Provide the [x, y] coordinate of the cell's center where the given text is located.  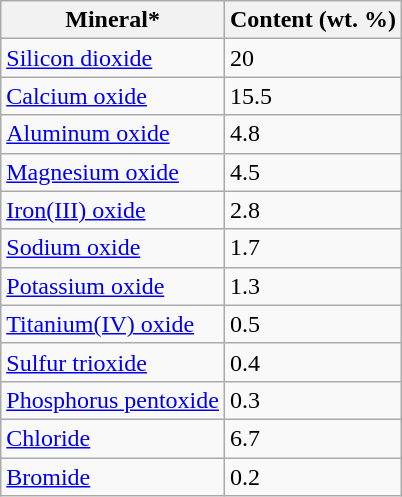
Bromide [113, 477]
Titanium(IV) oxide [113, 324]
Iron(III) oxide [113, 210]
0.3 [312, 400]
Sulfur trioxide [113, 362]
Silicon dioxide [113, 58]
6.7 [312, 438]
Magnesium oxide [113, 172]
0.4 [312, 362]
Content (wt. %) [312, 20]
15.5 [312, 96]
4.5 [312, 172]
Sodium oxide [113, 248]
2.8 [312, 210]
4.8 [312, 134]
0.5 [312, 324]
Chloride [113, 438]
Phosphorus pentoxide [113, 400]
Aluminum oxide [113, 134]
Potassium oxide [113, 286]
Calcium oxide [113, 96]
20 [312, 58]
1.3 [312, 286]
0.2 [312, 477]
1.7 [312, 248]
Mineral* [113, 20]
